Search for the cell housing the specified text and yield its (X, Y) center coordinate. 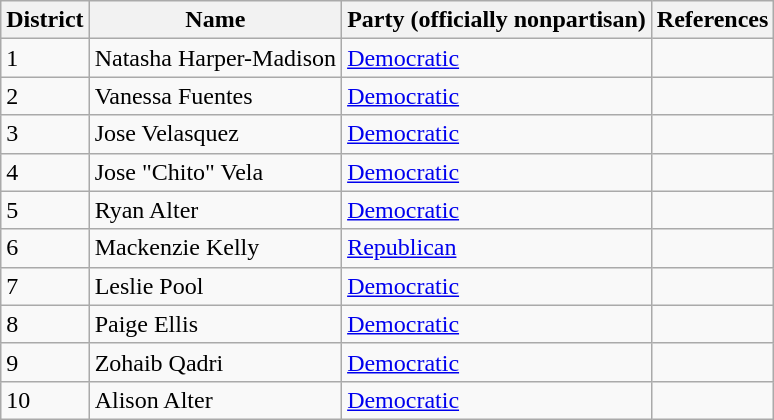
Vanessa Fuentes (215, 96)
Zohaib Qadri (215, 362)
1 (45, 58)
Party (officially nonpartisan) (497, 20)
8 (45, 324)
6 (45, 248)
Jose "Chito" Vela (215, 172)
4 (45, 172)
2 (45, 96)
Ryan Alter (215, 210)
9 (45, 362)
Leslie Pool (215, 286)
Natasha Harper-Madison (215, 58)
5 (45, 210)
Name (215, 20)
10 (45, 400)
References (712, 20)
Republican (497, 248)
Paige Ellis (215, 324)
Alison Alter (215, 400)
Jose Velasquez (215, 134)
District (45, 20)
Mackenzie Kelly (215, 248)
3 (45, 134)
7 (45, 286)
